From the cell containing the given text, extract its center point as [x, y] coordinate. 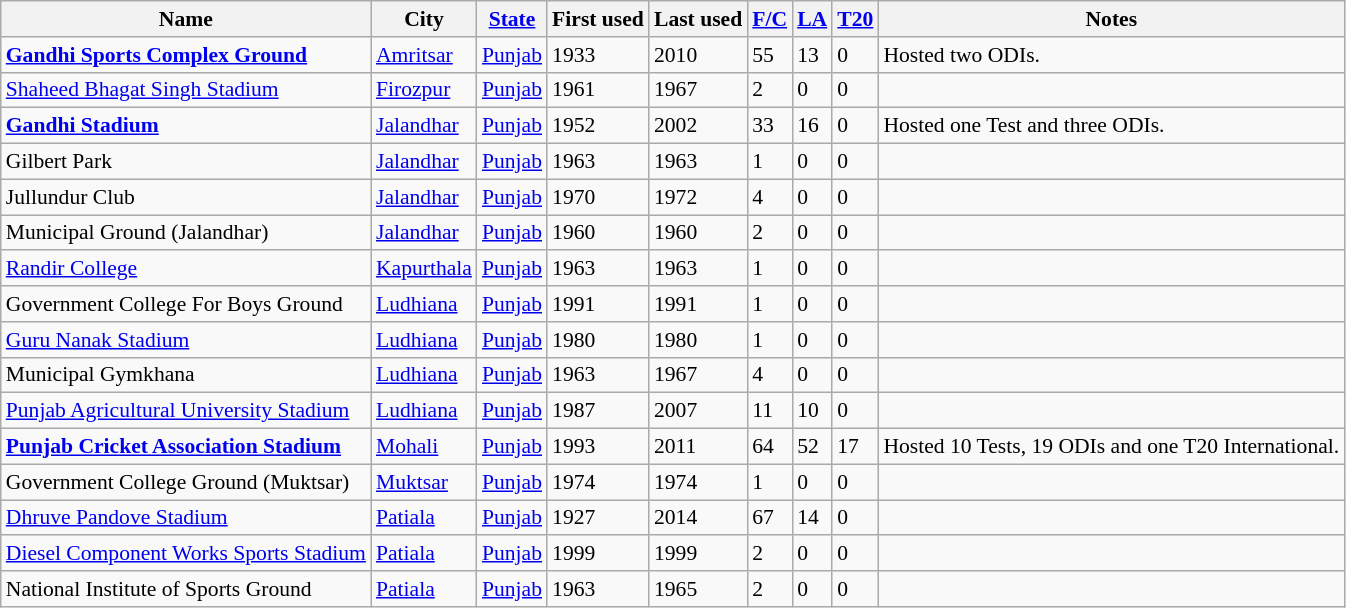
Firozpur [424, 90]
Municipal Ground (Jalandhar) [186, 233]
National Institute of Sports Ground [186, 589]
2002 [698, 126]
2014 [698, 518]
Hosted 10 Tests, 19 ODIs and one T20 International. [1111, 447]
Mohali [424, 447]
Hosted one Test and three ODIs. [1111, 126]
Notes [1111, 19]
52 [812, 447]
Hosted two ODIs. [1111, 55]
Name [186, 19]
Gandhi Stadium [186, 126]
1970 [598, 197]
Amritsar [424, 55]
1972 [698, 197]
2010 [698, 55]
1952 [598, 126]
2011 [698, 447]
1961 [598, 90]
Government College Ground (Muktsar) [186, 482]
1933 [598, 55]
Shaheed Bhagat Singh Stadium [186, 90]
Muktsar [424, 482]
Guru Nanak Stadium [186, 340]
1927 [598, 518]
Gandhi Sports Complex Ground [186, 55]
55 [770, 55]
Punjab Agricultural University Stadium [186, 411]
Randir College [186, 269]
LA [812, 19]
F/C [770, 19]
City [424, 19]
64 [770, 447]
Kapurthala [424, 269]
14 [812, 518]
2007 [698, 411]
Government College For Boys Ground [186, 304]
State [512, 19]
Diesel Component Works Sports Stadium [186, 554]
Jullundur Club [186, 197]
Municipal Gymkhana [186, 375]
T20 [855, 19]
11 [770, 411]
17 [855, 447]
16 [812, 126]
1993 [598, 447]
67 [770, 518]
13 [812, 55]
First used [598, 19]
33 [770, 126]
1987 [598, 411]
Punjab Cricket Association Stadium [186, 447]
1965 [698, 589]
Gilbert Park [186, 162]
Dhruve Pandove Stadium [186, 518]
10 [812, 411]
Last used [698, 19]
